Pinpoint the cell where the given text exists, returning its (x, y) midpoint coordinate. 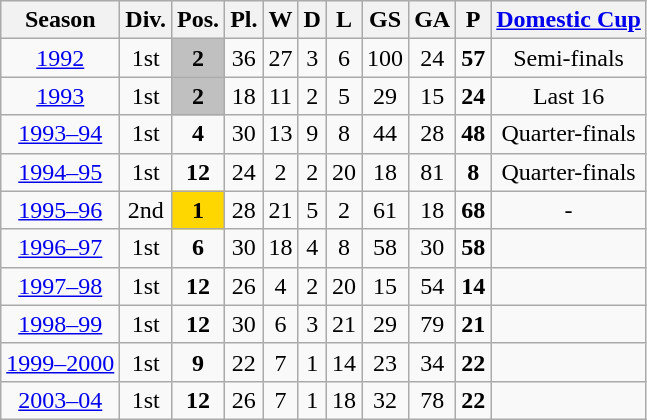
78 (432, 400)
1993 (60, 96)
34 (432, 362)
23 (386, 362)
Pos. (198, 20)
1999–2000 (60, 362)
11 (280, 96)
1993–94 (60, 134)
81 (432, 172)
- (569, 210)
1997–98 (60, 286)
2003–04 (60, 400)
Last 16 (569, 96)
1998–99 (60, 324)
1992 (60, 58)
54 (432, 286)
Domestic Cup (569, 20)
32 (386, 400)
68 (474, 210)
27 (280, 58)
100 (386, 58)
1996–97 (60, 248)
Pl. (244, 20)
L (344, 20)
1994–95 (60, 172)
79 (432, 324)
57 (474, 58)
61 (386, 210)
Season (60, 20)
Div. (146, 20)
1995–96 (60, 210)
P (474, 20)
13 (280, 134)
W (280, 20)
36 (244, 58)
GS (386, 20)
44 (386, 134)
Semi-finals (569, 58)
GA (432, 20)
D (312, 20)
2nd (146, 210)
48 (474, 134)
